Scan for the cell matching the given text and deliver its (X, Y) coordinate at center. 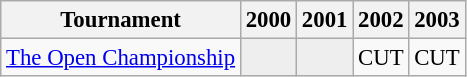
The Open Championship (121, 58)
2000 (268, 20)
Tournament (121, 20)
2002 (381, 20)
2001 (325, 20)
2003 (437, 20)
